Output the [X, Y] coordinate of the center of the cell containing the given text.  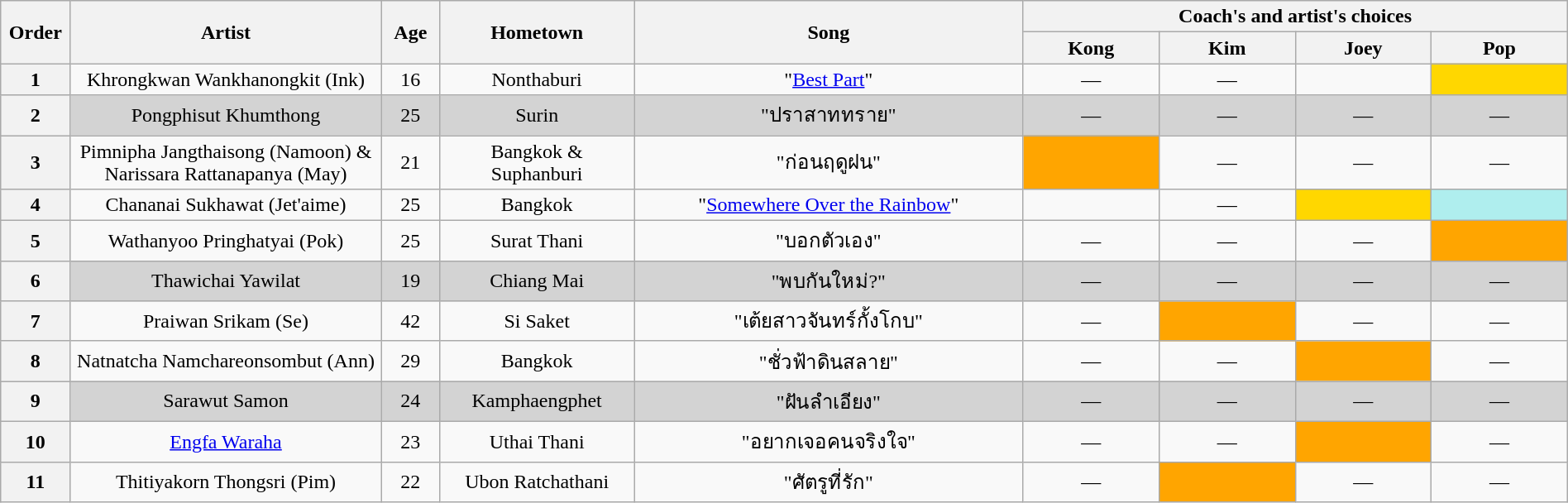
8 [36, 361]
Song [829, 32]
"ศัตรูที่รัก" [829, 481]
"เต้ยสาวจันทร์กั้งโกบ" [829, 321]
Uthai Thani [538, 442]
Khrongkwan Wankhanongkit (Ink) [226, 79]
Engfa Waraha [226, 442]
"Somewhere Over the Rainbow" [829, 205]
Pop [1500, 48]
Nonthaburi [538, 79]
Kim [1227, 48]
Natnatcha Namchareonsombut (Ann) [226, 361]
11 [36, 481]
Ubon Ratchathani [538, 481]
Chananai Sukhawat (Jet'aime) [226, 205]
Hometown [538, 32]
1 [36, 79]
16 [410, 79]
29 [410, 361]
"อยากเจอคนจริงใจ" [829, 442]
4 [36, 205]
19 [410, 281]
Coach's and artist's choices [1295, 17]
Age [410, 32]
Si Saket [538, 321]
Kamphaengphet [538, 402]
6 [36, 281]
2 [36, 116]
21 [410, 162]
Pimnipha Jangthaisong (Namoon) & Narissara Rattanapanya (May) [226, 162]
9 [36, 402]
Artist [226, 32]
Sarawut Samon [226, 402]
42 [410, 321]
"ปราสาททราย" [829, 116]
3 [36, 162]
"ก่อนฤดูฝน" [829, 162]
Order [36, 32]
5 [36, 242]
Pongphisut Khumthong [226, 116]
Joey [1363, 48]
"ฝันลำเอียง" [829, 402]
22 [410, 481]
Surin [538, 116]
Chiang Mai [538, 281]
Thawichai Yawilat [226, 281]
Bangkok & Suphanburi [538, 162]
Surat Thani [538, 242]
"Best Part" [829, 79]
"พบกันใหม่?" [829, 281]
7 [36, 321]
"บอกตัวเอง" [829, 242]
Praiwan Srikam (Se) [226, 321]
Wathanyoo Pringhatyai (Pok) [226, 242]
23 [410, 442]
24 [410, 402]
"ชั่วฟ้าดินสลาย" [829, 361]
10 [36, 442]
Thitiyakorn Thongsri (Pim) [226, 481]
Kong [1092, 48]
